Locate the cell with the specified text and output its [x, y] center coordinate. 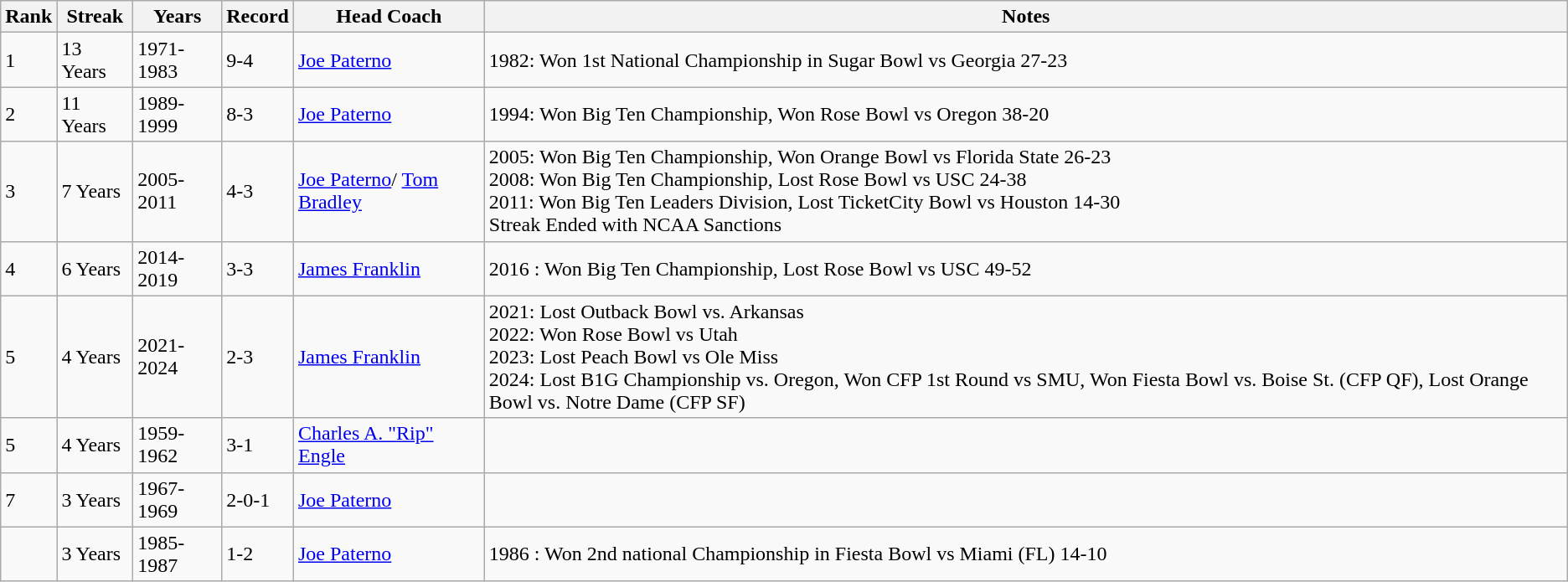
1985-1987 [178, 554]
2-0-1 [258, 499]
4 [28, 268]
Joe Paterno/ Tom Bradley [389, 191]
1989-1999 [178, 114]
3 [28, 191]
7 [28, 499]
Rank [28, 17]
1994: Won Big Ten Championship, Won Rose Bowl vs Oregon 38-20 [1025, 114]
13 Years [95, 60]
1 [28, 60]
Charles A. "Rip" Engle [389, 446]
2 [28, 114]
3-3 [258, 268]
6 Years [95, 268]
2005-2011 [178, 191]
2-3 [258, 357]
3-1 [258, 446]
11 Years [95, 114]
4-3 [258, 191]
1959-1962 [178, 446]
2016 : Won Big Ten Championship, Lost Rose Bowl vs USC 49-52 [1025, 268]
2021-2024 [178, 357]
8-3 [258, 114]
Head Coach [389, 17]
Years [178, 17]
1-2 [258, 554]
Record [258, 17]
1982: Won 1st National Championship in Sugar Bowl vs Georgia 27-23 [1025, 60]
1967-1969 [178, 499]
Streak [95, 17]
2014-2019 [178, 268]
9-4 [258, 60]
7 Years [95, 191]
Notes [1025, 17]
1971-1983 [178, 60]
1986 : Won 2nd national Championship in Fiesta Bowl vs Miami (FL) 14-10 [1025, 554]
